Detect which cell encompasses the target text, then output its (X, Y) center coordinate. 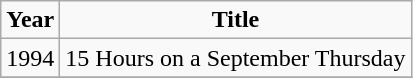
15 Hours on a September Thursday (236, 58)
Year (30, 20)
1994 (30, 58)
Title (236, 20)
